Scan for the cell matching the given text and deliver its (X, Y) coordinate at center. 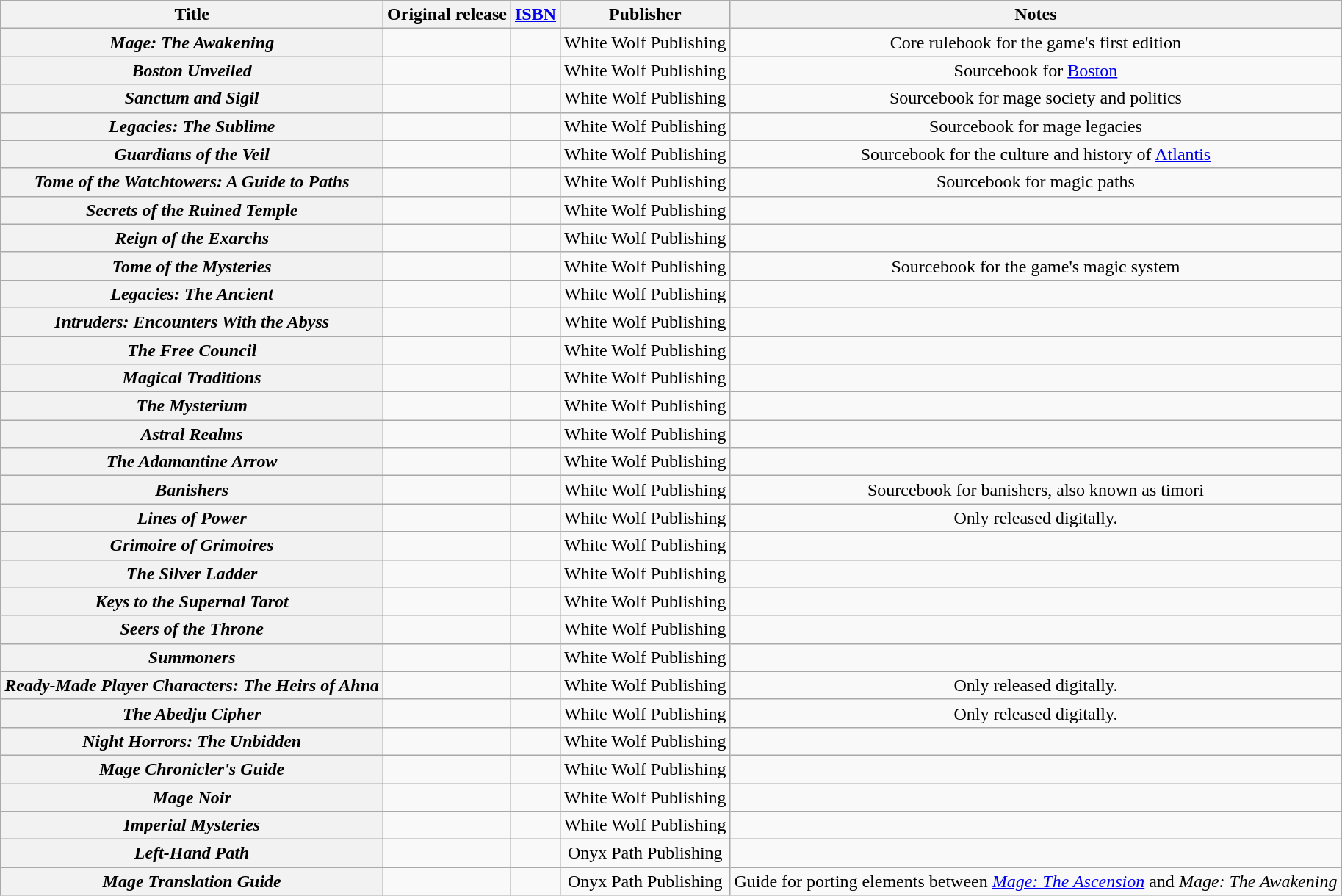
Sourcebook for the culture and history of Atlantis (1036, 154)
Summoners (192, 657)
The Abedju Cipher (192, 713)
Magical Traditions (192, 378)
Sourcebook for mage legacies (1036, 126)
Astral Realms (192, 434)
Lines of Power (192, 518)
The Free Council (192, 350)
Legacies: The Sublime (192, 126)
Sourcebook for Boston (1036, 71)
Mage: The Awakening (192, 43)
Night Horrors: The Unbidden (192, 741)
Ready-Made Player Characters: The Heirs of Ahna (192, 685)
Mage Noir (192, 797)
Notes (1036, 15)
The Silver Ladder (192, 574)
Mage Translation Guide (192, 881)
Keys to the Supernal Tarot (192, 601)
Original release (447, 15)
Guardians of the Veil (192, 154)
ISBN (535, 15)
Tome of the Watchtowers: A Guide to Paths (192, 182)
Core rulebook for the game's first edition (1036, 43)
Grimoire of Grimoires (192, 546)
Imperial Mysteries (192, 825)
Left-Hand Path (192, 853)
Publisher (645, 15)
The Mysterium (192, 406)
Secrets of the Ruined Temple (192, 210)
Title (192, 15)
Reign of the Exarchs (192, 238)
Intruders: Encounters With the Abyss (192, 322)
Sourcebook for banishers, also known as timori (1036, 490)
Legacies: The Ancient (192, 294)
Sanctum and Sigil (192, 98)
Sourcebook for mage society and politics (1036, 98)
Sourcebook for magic paths (1036, 182)
Tome of the Mysteries (192, 266)
Seers of the Throne (192, 629)
Boston Unveiled (192, 71)
Guide for porting elements between Mage: The Ascension and Mage: The Awakening (1036, 881)
Mage Chronicler's Guide (192, 769)
Banishers (192, 490)
The Adamantine Arrow (192, 462)
Sourcebook for the game's magic system (1036, 266)
